Pinpoint the cell where the given text exists, returning its (x, y) midpoint coordinate. 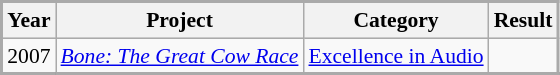
Excellence in Audio (396, 56)
Project (180, 20)
Year (29, 20)
Bone: The Great Cow Race (180, 56)
2007 (29, 56)
Category (396, 20)
Result (524, 20)
